Return the [x, y] coordinate for the center point of the cell that contains the specified text.  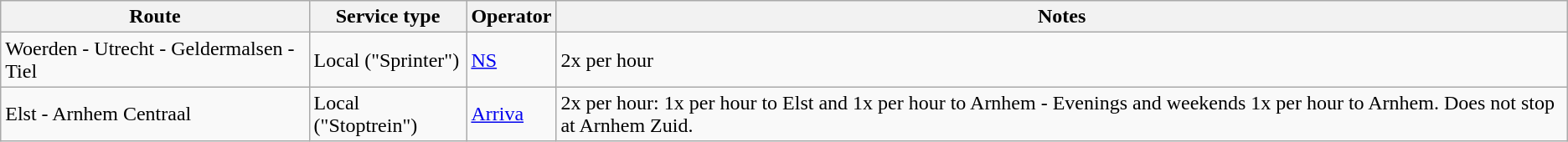
NS [511, 60]
Woerden - Utrecht - Geldermalsen - Tiel [155, 60]
Service type [388, 17]
Notes [1062, 17]
Arriva [511, 114]
2x per hour [1062, 60]
Local ("Sprinter") [388, 60]
Operator [511, 17]
Route [155, 17]
Elst - Arnhem Centraal [155, 114]
2x per hour: 1x per hour to Elst and 1x per hour to Arnhem - Evenings and weekends 1x per hour to Arnhem. Does not stop at Arnhem Zuid. [1062, 114]
Local ("Stoptrein") [388, 114]
